Return [X, Y] of the center of cell containing provided text 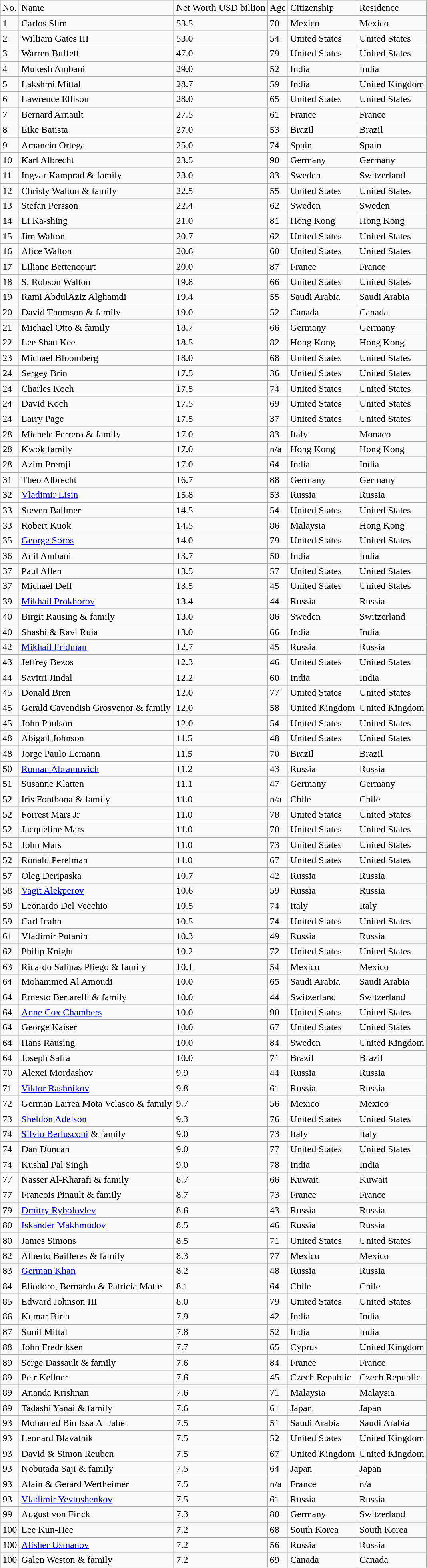
13.4 [221, 601]
Anil Ambani [97, 556]
15.8 [221, 495]
9.8 [221, 1088]
99 [10, 1514]
Leonard Blavatnik [97, 1438]
Paul Allen [97, 571]
Iskander Makhmudov [97, 1225]
20.0 [221, 267]
Viktor Rashnikov [97, 1088]
Mikhail Fridman [97, 647]
Kwok family [97, 449]
19.4 [221, 297]
Ronald Perelman [97, 860]
German Larrea Mota Velasco & family [97, 1103]
Vagit Alekperov [97, 890]
Jeffrey Bezos [97, 662]
10.3 [221, 936]
8.6 [221, 1210]
Net Worth USD billion [221, 8]
Ernesto Bertarelli & family [97, 997]
9.9 [221, 1073]
16 [10, 251]
18 [10, 282]
Charles Koch [97, 388]
Alexei Mordashov [97, 1073]
7 [10, 114]
Sheldon Adelson [97, 1119]
9.3 [221, 1119]
Vladimir Yevtushenkov [97, 1499]
20.6 [221, 251]
Jim Walton [97, 236]
Iris Fontbona & family [97, 799]
25.0 [221, 145]
10.1 [221, 967]
11.1 [221, 784]
Sunil Mittal [97, 1332]
German Khan [97, 1271]
Dan Duncan [97, 1149]
9 [10, 145]
8.1 [221, 1286]
Galen Weston & family [97, 1560]
19 [10, 297]
Sergey Brin [97, 373]
David & Simon Reuben [97, 1454]
David Koch [97, 403]
Leonardo Del Vecchio [97, 906]
17 [10, 267]
Petr Kellner [97, 1377]
16.7 [221, 480]
12 [10, 191]
18.0 [221, 358]
53.0 [221, 38]
11.2 [221, 769]
18.7 [221, 327]
Roman Abramovich [97, 769]
Larry Page [97, 419]
No. [10, 8]
8.2 [221, 1271]
Oleg Deripaska [97, 875]
1 [10, 23]
28.7 [221, 84]
49 [278, 936]
20 [10, 312]
Savitri Jindal [97, 678]
47.0 [221, 54]
Carl Icahn [97, 921]
Lee Shau Kee [97, 343]
Eike Batista [97, 130]
22.4 [221, 206]
11 [10, 175]
Warren Buffett [97, 54]
Karl Albrecht [97, 160]
47 [278, 784]
Silvio Berlusconi & family [97, 1134]
29.0 [221, 69]
Kumar Birla [97, 1317]
Alain & Gerard Wertheimer [97, 1484]
August von Finck [97, 1514]
14.0 [221, 541]
Serge Dassault & family [97, 1362]
Residence [391, 8]
20.7 [221, 236]
19.8 [221, 282]
Bernard Arnault [97, 114]
85 [10, 1301]
Jorge Paulo Lemann [97, 754]
4 [10, 69]
Michael Otto & family [97, 327]
Age [278, 8]
Eliodoro, Bernardo & Patricia Matte [97, 1286]
Forrest Mars Jr [97, 814]
John Mars [97, 845]
Cyprus [323, 1347]
Philip Knight [97, 952]
3 [10, 54]
35 [10, 541]
Theo Albrecht [97, 480]
Amancio Ortega [97, 145]
7.3 [221, 1514]
Lawrence Ellison [97, 99]
Michele Ferrero & family [97, 434]
William Gates III [97, 38]
John Paulson [97, 723]
Francois Pinault & family [97, 1195]
19.0 [221, 312]
Azim Premji [97, 465]
28.0 [221, 99]
George Soros [97, 541]
Edward Johnson III [97, 1301]
Anne Cox Chambers [97, 1012]
Mukesh Ambani [97, 69]
21.0 [221, 221]
Michael Bloomberg [97, 358]
39 [10, 601]
Robert Kuok [97, 525]
Christy Walton & family [97, 191]
Mohamed Bin Issa Al Jaber [97, 1423]
10.2 [221, 952]
George Kaiser [97, 1027]
Li Ka-shing [97, 221]
15 [10, 236]
10.7 [221, 875]
Gerald Cavendish Grosvenor & family [97, 708]
Mikhail Prokhorov [97, 601]
7.8 [221, 1332]
81 [278, 221]
Susanne Klatten [97, 784]
8.0 [221, 1301]
Michael Dell [97, 586]
Alice Walton [97, 251]
Nobutada Saji & family [97, 1469]
7.9 [221, 1317]
David Thomson & family [97, 312]
13.7 [221, 556]
James Simons [97, 1241]
Stefan Persson [97, 206]
Nasser Al-Kharafi & family [97, 1180]
5 [10, 84]
22 [10, 343]
Tadashi Yanai & family [97, 1408]
53.5 [221, 23]
10.6 [221, 890]
21 [10, 327]
6 [10, 99]
13 [10, 206]
10 [10, 160]
S. Robson Walton [97, 282]
John Fredriksen [97, 1347]
Dmitry Rybolovlev [97, 1210]
8.3 [221, 1256]
Ingvar Kamprad & family [97, 175]
7.7 [221, 1347]
Lee Kun-Hee [97, 1530]
2 [10, 38]
Donald Bren [97, 693]
Abigail Johnson [97, 738]
Shashi & Ravi Ruia [97, 632]
12.7 [221, 647]
23.5 [221, 160]
Kushal Pal Singh [97, 1165]
Name [97, 8]
Hans Rausing [97, 1043]
63 [10, 967]
12.2 [221, 678]
Carlos Slim [97, 23]
31 [10, 480]
Liliane Bettencourt [97, 267]
Lakshmi Mittal [97, 84]
Ananda Krishnan [97, 1392]
27.0 [221, 130]
Ricardo Salinas Pliego & family [97, 967]
76 [278, 1119]
Mohammed Al Amoudi [97, 982]
Rami AbdulAziz Alghamdi [97, 297]
Joseph Safra [97, 1058]
27.5 [221, 114]
Vladimir Potanin [97, 936]
23 [10, 358]
9.7 [221, 1103]
Jacqueline Mars [97, 830]
22.5 [221, 191]
8 [10, 130]
Birgit Rausing & family [97, 616]
32 [10, 495]
12.3 [221, 662]
23.0 [221, 175]
14 [10, 221]
Steven Ballmer [97, 510]
Alberto Bailleres & family [97, 1256]
Citizenship [323, 8]
Monaco [391, 434]
Alisher Usmanov [97, 1545]
18.5 [221, 343]
Vladimir Lisin [97, 495]
